Output the (X, Y) coordinate of the center of the cell containing the given text.  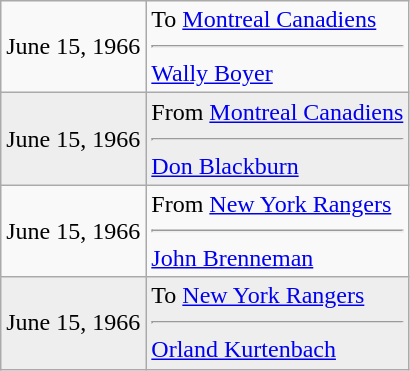
To New York RangersOrland Kurtenbach (278, 323)
From New York RangersJohn Brenneman (278, 231)
From Montreal CanadiensDon Blackburn (278, 139)
To Montreal CanadiensWally Boyer (278, 47)
